Search for the cell housing the specified text and yield its (x, y) center coordinate. 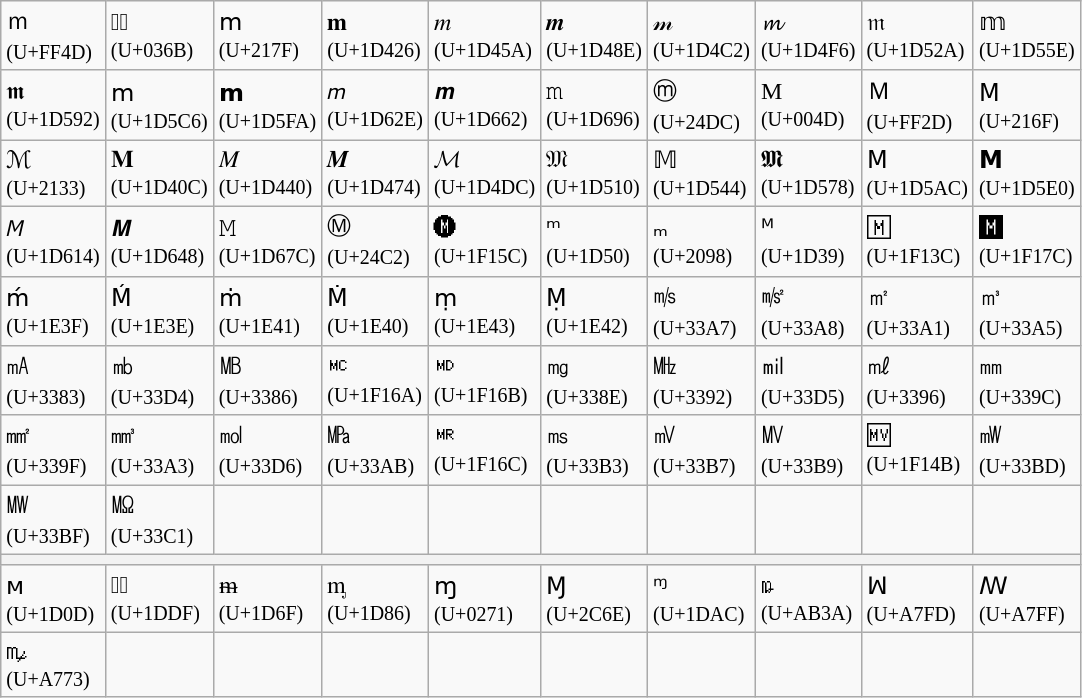
𝓜 (U+1D4DC) (484, 174)
𝐦 (U+1D426) (376, 36)
ɱ (U+0271) (484, 598)
㎷ (U+33B7) (702, 450)
㎣ (U+33A3) (159, 450)
㎟ (U+339F) (54, 450)
ꬺ (U+AB3A) (808, 598)
Ṃ (U+1E42) (594, 311)
㎎ (U+338E) (594, 381)
ℳ (U+2133) (54, 174)
㎽ (U+33BD) (1026, 450)
㎥ (U+33A5) (1026, 311)
𝐌 (U+1D40C) (159, 174)
𝘔 (U+1D614) (54, 241)
Ⓜ (U+24C2) (376, 241)
🅼 (U+1F17C) (1026, 241)
𝕞 (U+1D55E) (1026, 36)
㎡ (U+33A1) (917, 311)
𝗆 (U+1D5C6) (159, 105)
ⅿ (U+217F) (268, 36)
ꝳ (U+A773) (54, 664)
𝚖 (U+1D696) (594, 105)
㏁ (U+33C1) (159, 520)
ṁ (U+1E41) (268, 311)
ꟽ (U+A7FD) (917, 598)
㏖ (U+33D6) (268, 450)
ᶆ (U+1D86) (376, 598)
Ｍ (U+FF2D) (917, 105)
𝒎 (U+1D48E) (594, 36)
𝕸 (U+1D578) (808, 174)
㎫ (U+33AB) (376, 450)
𝓂 (U+1D4C2) (702, 36)
ᴹ (U+1D39) (808, 241)
𝑴 (U+1D474) (376, 174)
𝗠 (U+1D5E0) (1026, 174)
㎳ (U+33B3) (594, 450)
ꟿ (U+A7FF) (1026, 598)
ᴍ (U+1D0D) (54, 598)
𝕄 (U+1D544) (702, 174)
ₘ (U+2098) (702, 241)
Ⅿ (U+216F) (1026, 105)
🅫 (U+1F16B) (484, 381)
𝖬 (U+1D5AC) (917, 174)
Ɱ (U+2C6E) (594, 598)
Ḿ (U+1E3E) (159, 311)
🅬 (U+1F16C) (484, 450)
㎧ (U+33A7) (702, 311)
ᶬ (U+1DAC) (702, 598)
𝘮 (U+1D62E) (376, 105)
㎒ (U+3392) (702, 381)
𝙢 (U+1D662) (484, 105)
㎆ (U+3386) (268, 381)
🅪 (U+1F16A) (376, 381)
𝑚 (U+1D45A) (484, 36)
ⓜ (U+24DC) (702, 105)
㎨ (U+33A8) (808, 311)
𝓶 (U+1D4F6) (808, 36)
ṃ (U+1E43) (484, 311)
㎿ (U+33BF) (54, 520)
ｍ (U+FF4D) (54, 36)
𝔪 (U+1D52A) (917, 36)
ᵯ (U+1D6F) (268, 598)
㎜ (U+339C) (1026, 381)
🅜 (U+1F15C) (484, 241)
𝙼 (U+1D67C) (268, 241)
M (U+004D) (808, 105)
㏔ (U+33D4) (159, 381)
◌ᷟ (U+1DDF) (159, 598)
𝗺 (U+1D5FA) (268, 105)
㎖ (U+3396) (917, 381)
㎃ (U+3383) (54, 381)
㏕ (U+33D5) (808, 381)
ḿ (U+1E3F) (54, 311)
🄼 (U+1F13C) (917, 241)
𝖒 (U+1D592) (54, 105)
🅋 (U+1F14B) (917, 450)
𝔐 (U+1D510) (594, 174)
◌ͫ (U+036B) (159, 36)
ᵐ (U+1D50) (594, 241)
𝑀 (U+1D440) (268, 174)
𝙈 (U+1D648) (159, 241)
㎹ (U+33B9) (808, 450)
Ṁ (U+1E40) (376, 311)
